Return the (x, y) coordinate for the center point of the cell that contains the specified text.  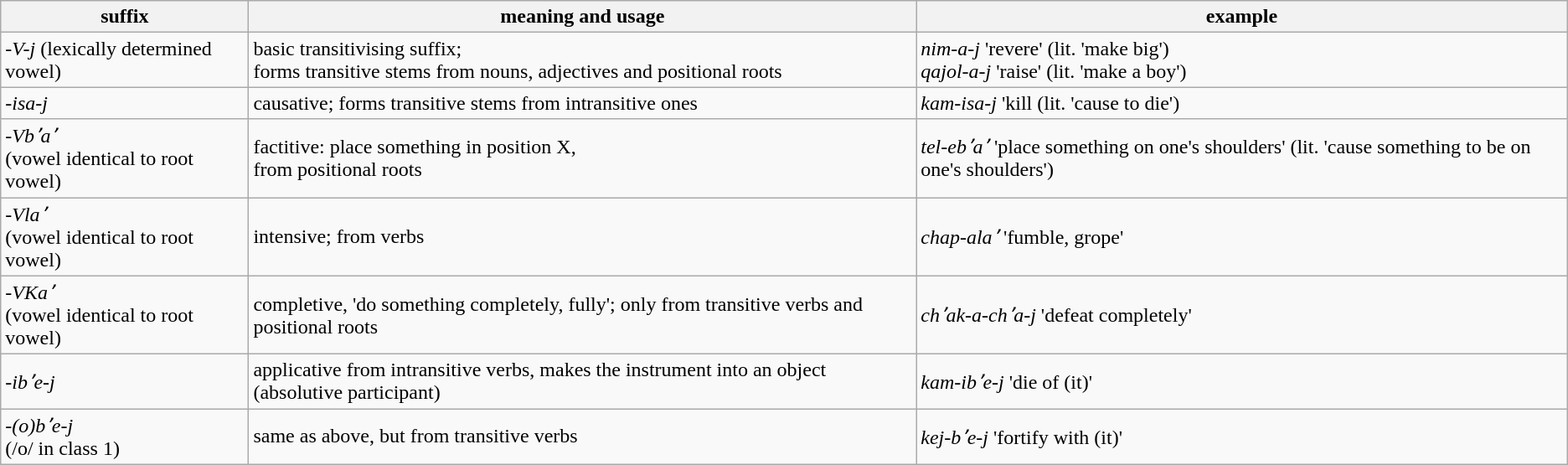
kam-isa-j 'kill (lit. 'cause to die') (1242, 103)
-Vbʼaʼ(vowel identical to root vowel) (125, 158)
-isa-j (125, 103)
-Vlaʼ(vowel identical to root vowel) (125, 237)
kam-ibʼe-j 'die of (it)' (1242, 382)
basic transitivising suffix;forms transitive stems from nouns, adjectives and positional roots (583, 60)
completive, 'do something completely, fully'; only from transitive verbs and positional roots (583, 315)
factitive: place something in position X,from positional roots (583, 158)
-ibʼe-j (125, 382)
nim-a-j 'revere' (lit. 'make big')qajol-a-j 'raise' (lit. 'make a boy') (1242, 60)
-(o)bʼe-j(/o/ in class 1) (125, 437)
causative; forms transitive stems from intransitive ones (583, 103)
applicative from intransitive verbs, makes the instrument into an object (absolutive participant) (583, 382)
example (1242, 17)
suffix (125, 17)
intensive; from verbs (583, 237)
meaning and usage (583, 17)
chʼak-a-chʼa-j 'defeat completely' (1242, 315)
-V-j (lexically determined vowel) (125, 60)
chap-alaʼ 'fumble, grope' (1242, 237)
tel-ebʼaʼ 'place something on one's shoulders' (lit. 'cause something to be on one's shoulders') (1242, 158)
-VKaʼ(vowel identical to root vowel) (125, 315)
kej-bʼe-j 'fortify with (it)' (1242, 437)
same as above, but from transitive verbs (583, 437)
